For the text-containing cell, return its midpoint in [X, Y] coordinate format. 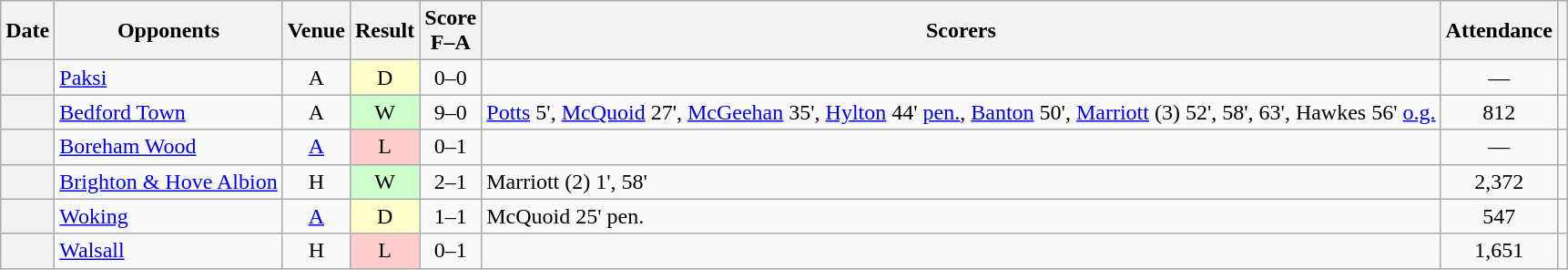
Date [27, 31]
Bedford Town [168, 112]
McQuoid 25' pen. [962, 216]
0–0 [451, 78]
547 [1499, 216]
Boreham Wood [168, 147]
2–1 [451, 182]
Woking [168, 216]
ScoreF–A [451, 31]
812 [1499, 112]
2,372 [1499, 182]
Brighton & Hove Albion [168, 182]
Venue [316, 31]
Scorers [962, 31]
1–1 [451, 216]
Potts 5', McQuoid 27', McGeehan 35', Hylton 44' pen., Banton 50', Marriott (3) 52', 58', 63', Hawkes 56' o.g. [962, 112]
Marriott (2) 1', 58' [962, 182]
Result [384, 31]
Walsall [168, 251]
9–0 [451, 112]
Attendance [1499, 31]
Paksi [168, 78]
Opponents [168, 31]
1,651 [1499, 251]
